Locate the cell with the specified text and output its [X, Y] center coordinate. 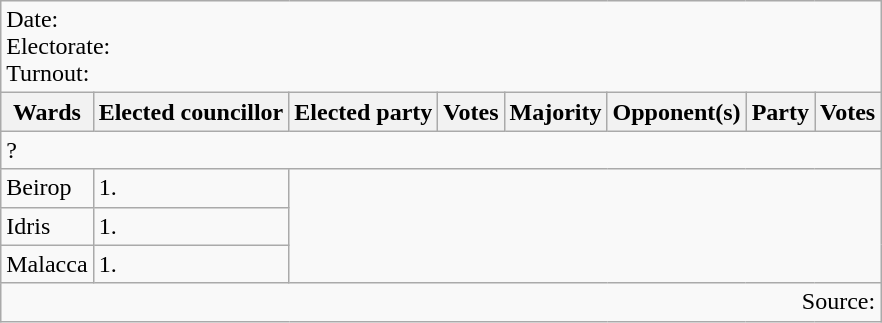
? [441, 150]
Wards [47, 112]
Date: Electorate: Turnout: [441, 47]
Majority [556, 112]
Idris [47, 226]
Source: [441, 302]
Elected party [364, 112]
Malacca [47, 264]
Elected councillor [191, 112]
Party [780, 112]
Beirop [47, 188]
Opponent(s) [676, 112]
